Provide the (x, y) coordinate of the cell's center where the given text is located.  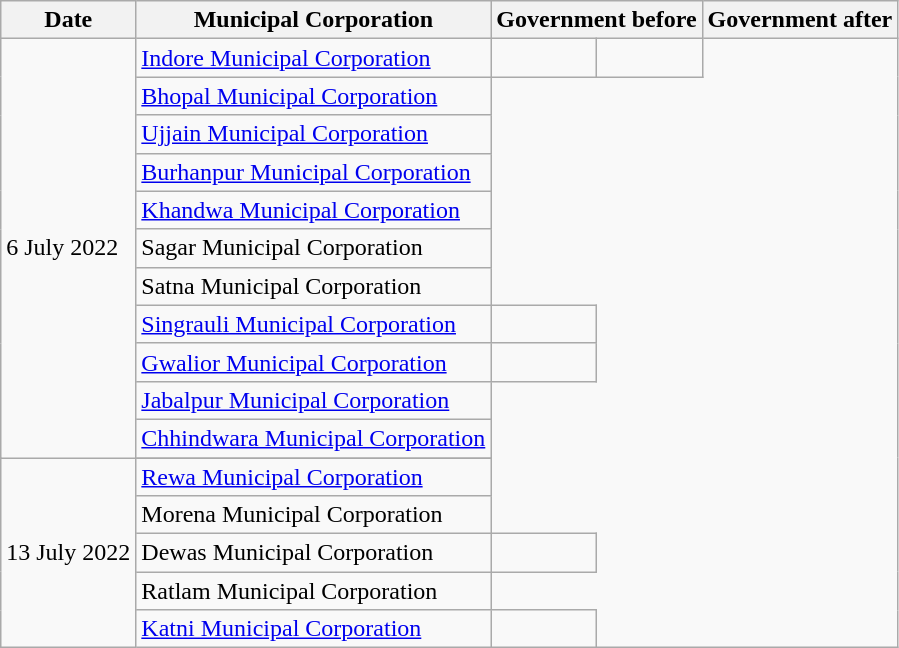
Date (68, 20)
Dewas Municipal Corporation (314, 553)
Burhanpur Municipal Corporation (314, 172)
Ratlam Municipal Corporation (314, 591)
Jabalpur Municipal Corporation (314, 400)
Gwalior Municipal Corporation (314, 362)
Government after (800, 20)
Khandwa Municipal Corporation (314, 210)
Municipal Corporation (314, 20)
Morena Municipal Corporation (314, 515)
Indore Municipal Corporation (314, 58)
Katni Municipal Corporation (314, 629)
13 July 2022 (68, 553)
Chhindwara Municipal Corporation (314, 438)
Bhopal Municipal Corporation (314, 96)
Rewa Municipal Corporation (314, 477)
Singrauli Municipal Corporation (314, 324)
Government before (596, 20)
Sagar Municipal Corporation (314, 248)
6 July 2022 (68, 248)
Satna Municipal Corporation (314, 286)
Ujjain Municipal Corporation (314, 134)
